From the cell containing the given text, extract its center point as [X, Y] coordinate. 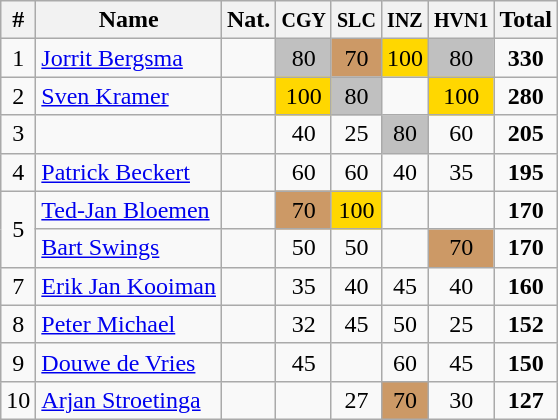
9 [18, 362]
8 [18, 324]
127 [526, 400]
HVN1 [461, 20]
195 [526, 172]
SLC [356, 20]
205 [526, 134]
150 [526, 362]
Douwe de Vries [129, 362]
280 [526, 96]
27 [356, 400]
Arjan Stroetinga [129, 400]
Nat. [249, 20]
Sven Kramer [129, 96]
10 [18, 400]
3 [18, 134]
Total [526, 20]
30 [461, 400]
Name [129, 20]
CGY [304, 20]
4 [18, 172]
1 [18, 58]
INZ [404, 20]
330 [526, 58]
152 [526, 324]
2 [18, 96]
Erik Jan Kooiman [129, 286]
# [18, 20]
Bart Swings [129, 248]
160 [526, 286]
Jorrit Bergsma [129, 58]
5 [18, 229]
32 [304, 324]
Ted-Jan Bloemen [129, 210]
Patrick Beckert [129, 172]
Peter Michael [129, 324]
7 [18, 286]
